Determine the [X, Y] coordinate at the center of the cell enclosing the given text.  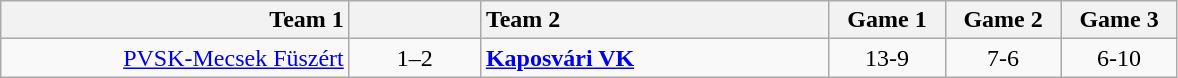
PVSK-Mecsek Füszért [176, 58]
Team 2 [654, 20]
Game 3 [1119, 20]
6-10 [1119, 58]
1–2 [414, 58]
Game 1 [887, 20]
Kaposvári VK [654, 58]
7-6 [1003, 58]
Game 2 [1003, 20]
13-9 [887, 58]
Team 1 [176, 20]
